Scan for the cell matching the given text and deliver its [X, Y] coordinate at center. 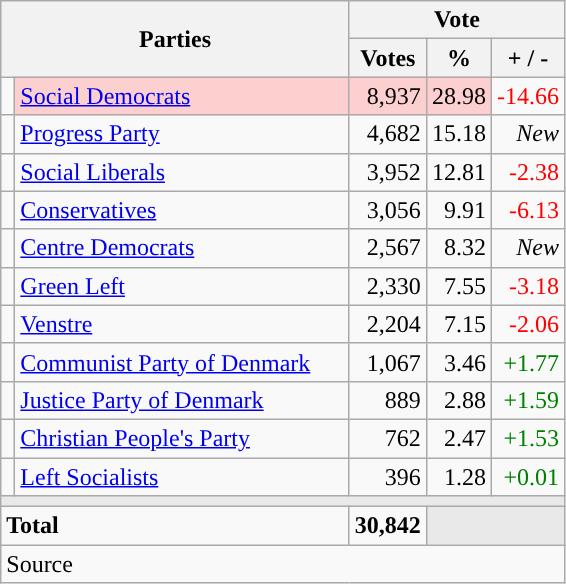
-3.18 [528, 286]
Venstre [182, 324]
12.81 [458, 172]
Parties [176, 39]
8,937 [388, 96]
+0.01 [528, 477]
Conservatives [182, 210]
762 [388, 438]
28.98 [458, 96]
Christian People's Party [182, 438]
15.18 [458, 134]
Progress Party [182, 134]
Communist Party of Denmark [182, 362]
-14.66 [528, 96]
2.47 [458, 438]
2,204 [388, 324]
Social Liberals [182, 172]
Source [283, 564]
Vote [456, 20]
Justice Party of Denmark [182, 400]
Total [176, 526]
1.28 [458, 477]
+1.77 [528, 362]
3,056 [388, 210]
8.32 [458, 248]
2,330 [388, 286]
-6.13 [528, 210]
30,842 [388, 526]
Votes [388, 58]
3.46 [458, 362]
2,567 [388, 248]
7.15 [458, 324]
Social Democrats [182, 96]
7.55 [458, 286]
4,682 [388, 134]
+1.59 [528, 400]
2.88 [458, 400]
9.91 [458, 210]
Green Left [182, 286]
-2.06 [528, 324]
1,067 [388, 362]
889 [388, 400]
% [458, 58]
-2.38 [528, 172]
3,952 [388, 172]
Left Socialists [182, 477]
+1.53 [528, 438]
396 [388, 477]
+ / - [528, 58]
Centre Democrats [182, 248]
